Extract the (x, y) coordinate from the center of the cell holding the provided text.  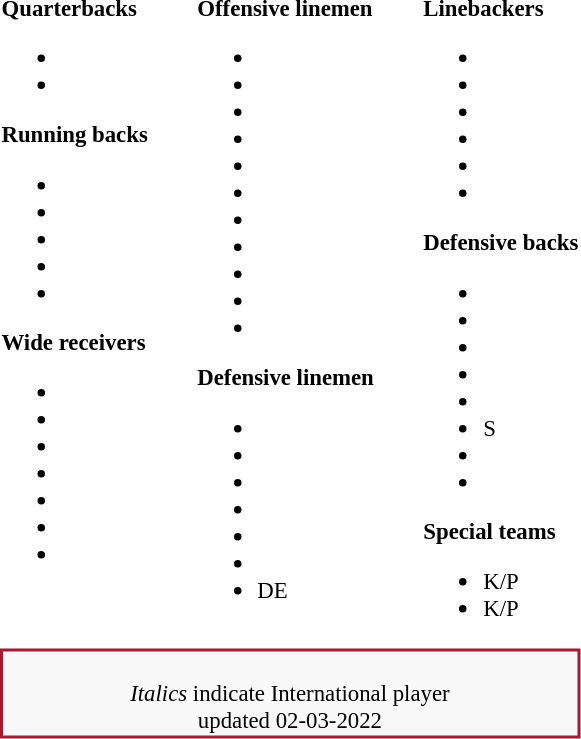
Italics indicate International player updated 02-03-2022 (290, 694)
